From the cell containing the given text, extract its center point as (x, y) coordinate. 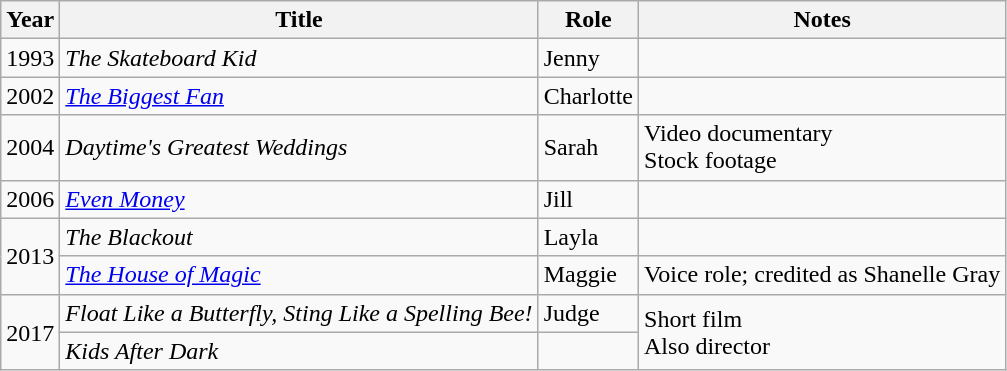
The Blackout (299, 237)
Jenny (588, 58)
The Biggest Fan (299, 96)
The House of Magic (299, 275)
2002 (30, 96)
Jill (588, 199)
The Skateboard Kid (299, 58)
Role (588, 20)
2013 (30, 256)
Even Money (299, 199)
Voice role; credited as Shanelle Gray (822, 275)
Float Like a Butterfly, Sting Like a Spelling Bee! (299, 313)
Daytime's Greatest Weddings (299, 148)
1993 (30, 58)
Sarah (588, 148)
Year (30, 20)
2004 (30, 148)
2017 (30, 332)
2006 (30, 199)
Kids After Dark (299, 351)
Maggie (588, 275)
Short filmAlso director (822, 332)
Judge (588, 313)
Notes (822, 20)
Layla (588, 237)
Title (299, 20)
Charlotte (588, 96)
Video documentaryStock footage (822, 148)
